Detect which cell encompasses the target text, then output its (X, Y) center coordinate. 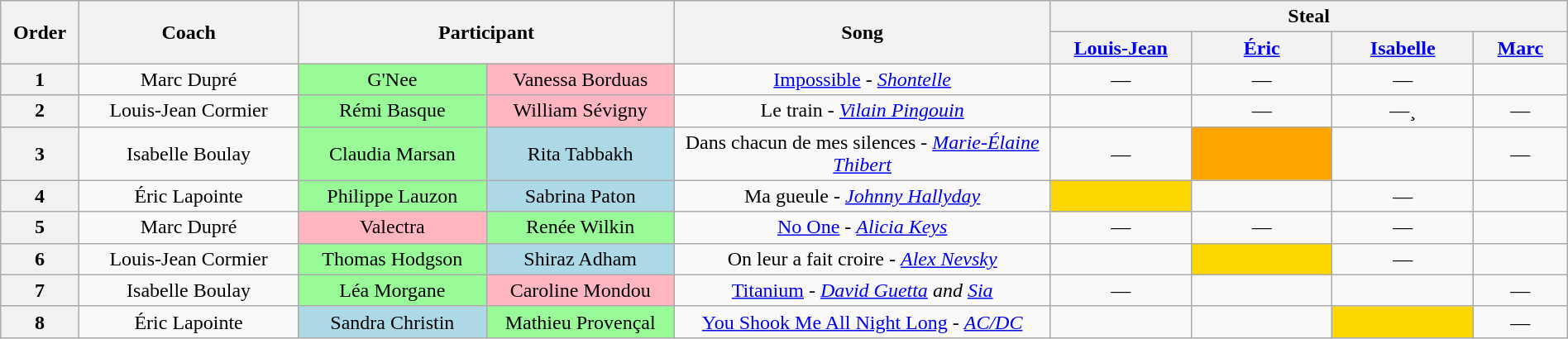
You Shook Me All Night Long - AC/DC (862, 322)
G'Nee (392, 79)
8 (40, 322)
7 (40, 290)
Ma gueule - Johnny Hallyday (862, 196)
Shiraz Adham (581, 259)
Rémi Basque (392, 111)
2 (40, 111)
Marc (1520, 48)
1 (40, 79)
—¸ (1403, 111)
William Sévigny (581, 111)
Thomas Hodgson (392, 259)
Steal (1308, 17)
Impossible - Shontelle (862, 79)
Titanium - David Guetta and Sia (862, 290)
Claudia Marsan (392, 154)
Dans chacun de mes silences - Marie-Élaine Thibert (862, 154)
Song (862, 32)
Léa Morgane (392, 290)
Sabrina Paton (581, 196)
On leur a fait croire - Alex Nevsky (862, 259)
Order (40, 32)
No One - Alicia Keys (862, 227)
Sandra Christin (392, 322)
Éric (1261, 48)
Caroline Mondou (581, 290)
Vanessa Borduas (581, 79)
Rita Tabbakh (581, 154)
Renée Wilkin (581, 227)
Mathieu Provençal (581, 322)
Le train - Vilain Pingouin (862, 111)
3 (40, 154)
Coach (189, 32)
Louis-Jean (1121, 48)
Philippe Lauzon (392, 196)
Valectra (392, 227)
Participant (486, 32)
Isabelle (1403, 48)
5 (40, 227)
6 (40, 259)
4 (40, 196)
